Find where the given text appears and provide that cell's center as (X, Y) coordinate. 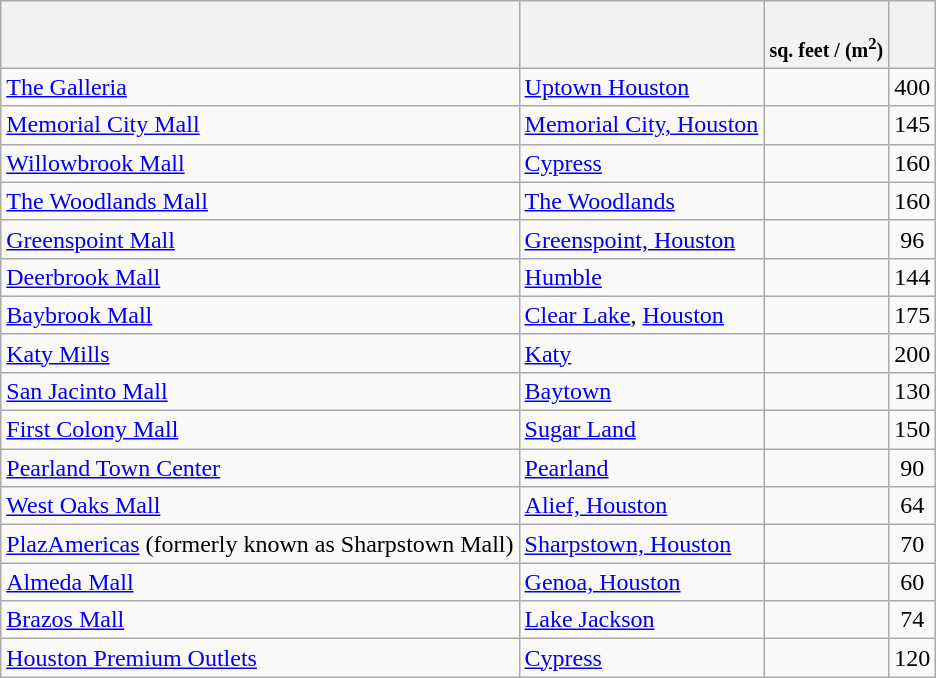
64 (912, 506)
Humble (642, 277)
Brazos Mall (260, 620)
Genoa, Houston (642, 582)
Pearland (642, 468)
Katy Mills (260, 353)
175 (912, 315)
96 (912, 239)
Katy (642, 353)
First Colony Mall (260, 430)
Alief, Houston (642, 506)
150 (912, 430)
Sugar Land (642, 430)
Pearland Town Center (260, 468)
Lake Jackson (642, 620)
Greenspoint Mall (260, 239)
PlazAmericas (formerly known as Sharpstown Mall) (260, 544)
70 (912, 544)
400 (912, 87)
130 (912, 391)
Deerbrook Mall (260, 277)
San Jacinto Mall (260, 391)
The Woodlands Mall (260, 201)
West Oaks Mall (260, 506)
200 (912, 353)
60 (912, 582)
120 (912, 658)
Clear Lake, Houston (642, 315)
Sharpstown, Houston (642, 544)
144 (912, 277)
Houston Premium Outlets (260, 658)
145 (912, 125)
The Woodlands (642, 201)
Baytown (642, 391)
Almeda Mall (260, 582)
Memorial City, Houston (642, 125)
74 (912, 620)
Willowbrook Mall (260, 163)
Memorial City Mall (260, 125)
Uptown Houston (642, 87)
The Galleria (260, 87)
Greenspoint, Houston (642, 239)
sq. feet / (m2) (826, 34)
90 (912, 468)
Baybrook Mall (260, 315)
